For the text-containing cell, return its midpoint in [x, y] coordinate format. 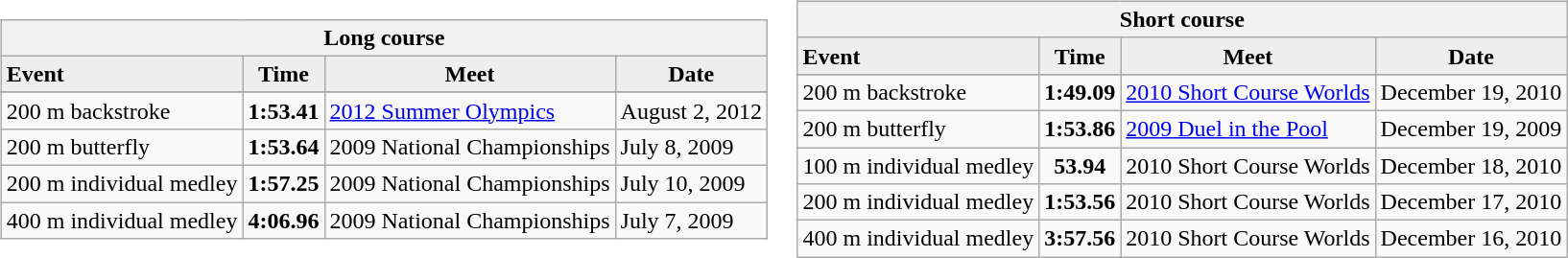
2009 Duel in the Pool [1247, 129]
December 17, 2010 [1471, 202]
July 8, 2009 [691, 147]
1:53.64 [284, 147]
December 18, 2010 [1471, 166]
100 m individual medley [918, 166]
3:57.56 [1081, 239]
December 16, 2010 [1471, 239]
July 7, 2009 [691, 221]
December 19, 2010 [1471, 92]
1:49.09 [1081, 92]
1:53.41 [284, 110]
1:53.86 [1081, 129]
1:57.25 [284, 184]
53.94 [1081, 166]
August 2, 2012 [691, 110]
Short course [1182, 19]
4:06.96 [284, 221]
2012 Summer Olympics [470, 110]
July 10, 2009 [691, 184]
December 19, 2009 [1471, 129]
1:53.56 [1081, 202]
Long course [384, 37]
